Return the [X, Y] coordinate for the center point of the cell that contains the specified text.  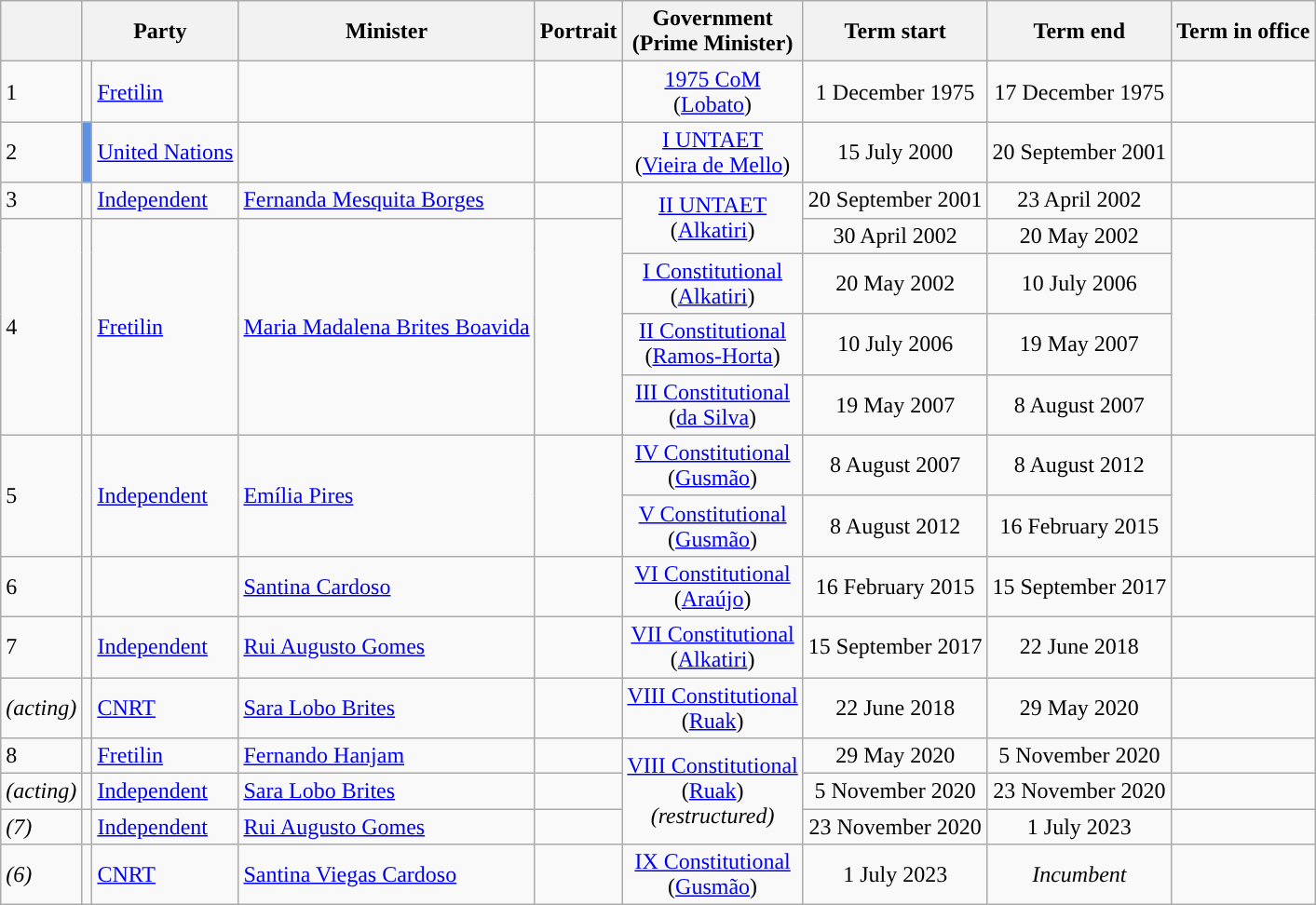
Fernando Hanjam [387, 756]
3 [41, 200]
Minister [387, 32]
VII Constitutional(Alkatiri) [712, 646]
1975 CoM(Lobato) [712, 91]
Government(Prime Minister) [712, 32]
VI Constitutional(Araújo) [712, 587]
5 [41, 495]
IV Constitutional(Gusmão) [712, 466]
Term start [895, 32]
1 December 1975 [895, 91]
VIII Constitutional(Ruak) [712, 708]
30 April 2002 [895, 236]
1 [41, 91]
United Nations [166, 153]
V Constitutional(Gusmão) [712, 525]
Emília Pires [387, 495]
Santina Viegas Cardoso [387, 875]
III Constitutional(da Silva) [712, 404]
(6) [41, 875]
Term in office [1243, 32]
23 April 2002 [1079, 200]
Incumbent [1079, 875]
II Constitutional(Ramos-Horta) [712, 344]
Portrait [578, 32]
Term end [1079, 32]
I UNTAET(Vieira de Mello) [712, 153]
IX Constitutional(Gusmão) [712, 875]
VIII Constitutional(Ruak)(restructured) [712, 791]
(7) [41, 827]
6 [41, 587]
17 December 1975 [1079, 91]
7 [41, 646]
15 July 2000 [895, 153]
Maria Madalena Brites Boavida [387, 326]
8 [41, 756]
Party [160, 32]
2 [41, 153]
Fernanda Mesquita Borges [387, 200]
Santina Cardoso [387, 587]
II UNTAET(Alkatiri) [712, 218]
4 [41, 326]
I Constitutional(Alkatiri) [712, 283]
